Find where the given text appears and provide that cell's center as [x, y] coordinate. 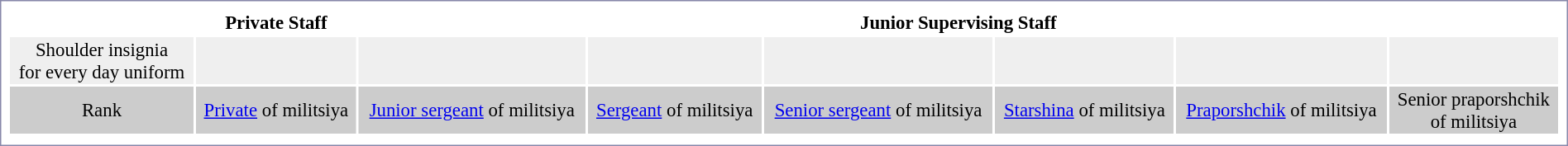
Senior praporshchikof militsiya [1474, 111]
Junior Supervising Staff [958, 22]
Shoulder insigniafor every day uniform [102, 61]
Senior sergeant of militsiya [878, 111]
Private Staff [276, 22]
Private of militsiya [276, 111]
Sergeant of militsiya [675, 111]
Starshina of militsiya [1084, 111]
Junior sergeant of militsiya [472, 111]
Praporshchik of militsiya [1282, 111]
Rank [102, 111]
